Extract the [x, y] coordinate from the center of the cell holding the provided text.  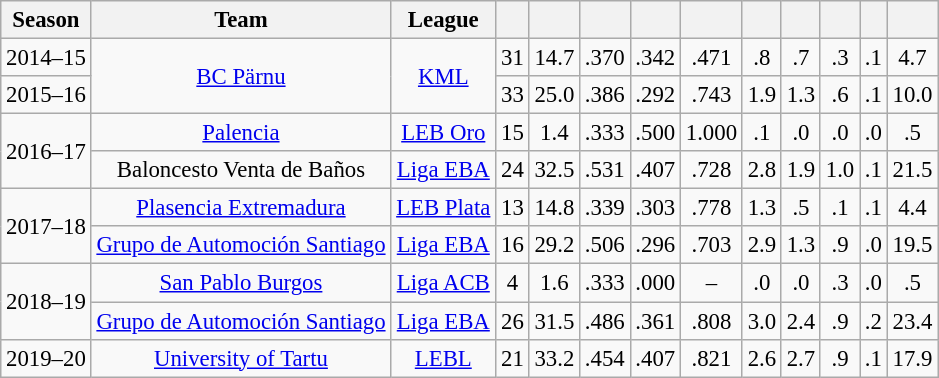
LEB Oro [444, 133]
.471 [711, 58]
10.0 [912, 95]
League [444, 20]
33 [512, 95]
24 [512, 170]
.303 [655, 208]
.2 [874, 321]
32.5 [554, 170]
33.2 [554, 358]
.361 [655, 321]
.778 [711, 208]
.296 [655, 245]
16 [512, 245]
.703 [711, 245]
Palencia [241, 133]
14.8 [554, 208]
Liga ACB [444, 283]
25.0 [554, 95]
LEB Plata [444, 208]
14.7 [554, 58]
.8 [762, 58]
Plasencia Extremadura [241, 208]
15 [512, 133]
21 [512, 358]
2018–19 [46, 302]
University of Tartu [241, 358]
2014–15 [46, 58]
2016–17 [46, 152]
17.9 [912, 358]
BC Pärnu [241, 76]
2015–16 [46, 95]
.808 [711, 321]
31 [512, 58]
1.6 [554, 283]
1.000 [711, 133]
.728 [711, 170]
2.8 [762, 170]
Team [241, 20]
.531 [605, 170]
2017–18 [46, 226]
.370 [605, 58]
Season [46, 20]
Baloncesto Venta de Baños [241, 170]
.743 [711, 95]
4 [512, 283]
1.0 [840, 170]
– [711, 283]
2019–20 [46, 358]
San Pablo Burgos [241, 283]
19.5 [912, 245]
2.4 [800, 321]
.454 [605, 358]
13 [512, 208]
KML [444, 76]
2.7 [800, 358]
.386 [605, 95]
.000 [655, 283]
.292 [655, 95]
.506 [605, 245]
LEBL [444, 358]
.339 [605, 208]
21.5 [912, 170]
4.4 [912, 208]
29.2 [554, 245]
4.7 [912, 58]
1.4 [554, 133]
23.4 [912, 321]
.7 [800, 58]
.6 [840, 95]
3.0 [762, 321]
.342 [655, 58]
.821 [711, 358]
26 [512, 321]
31.5 [554, 321]
.500 [655, 133]
.486 [605, 321]
2.6 [762, 358]
2.9 [762, 245]
